Determine the (X, Y) coordinate at the center of the cell enclosing the given text.  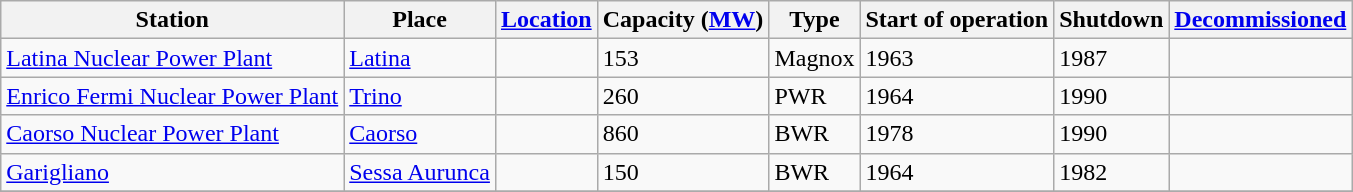
Caorso Nuclear Power Plant (172, 134)
Shutdown (1112, 20)
Start of operation (957, 20)
Enrico Fermi Nuclear Power Plant (172, 96)
150 (683, 172)
Location (546, 20)
Trino (420, 96)
Place (420, 20)
Caorso (420, 134)
153 (683, 58)
1963 (957, 58)
Magnox (814, 58)
860 (683, 134)
Station (172, 20)
1978 (957, 134)
Sessa Aurunca (420, 172)
Type (814, 20)
Garigliano (172, 172)
Latina Nuclear Power Plant (172, 58)
260 (683, 96)
Latina (420, 58)
1987 (1112, 58)
Decommissioned (1260, 20)
Capacity (MW) (683, 20)
PWR (814, 96)
1982 (1112, 172)
